Locate the cell with the specified text and output its (x, y) center coordinate. 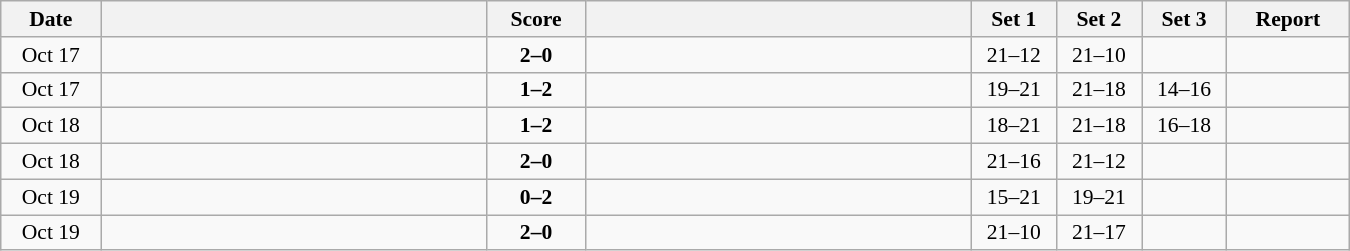
Set 2 (1098, 19)
21–16 (1014, 162)
14–16 (1184, 90)
Date (51, 19)
16–18 (1184, 126)
21–17 (1098, 233)
Score (536, 19)
0–2 (536, 197)
Set 3 (1184, 19)
Set 1 (1014, 19)
15–21 (1014, 197)
18–21 (1014, 126)
Report (1288, 19)
